Determine the (x, y) coordinate at the center of the cell enclosing the given text.  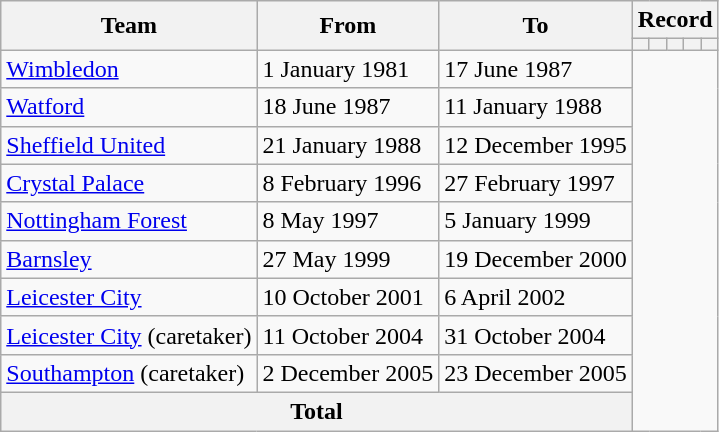
18 June 1987 (348, 107)
21 January 1988 (348, 145)
17 June 1987 (536, 69)
6 April 2002 (536, 297)
Crystal Palace (129, 183)
Sheffield United (129, 145)
Leicester City (caretaker) (129, 335)
11 October 2004 (348, 335)
Leicester City (129, 297)
27 May 1999 (348, 259)
Barnsley (129, 259)
8 February 1996 (348, 183)
11 January 1988 (536, 107)
27 February 1997 (536, 183)
8 May 1997 (348, 221)
Total (317, 411)
1 January 1981 (348, 69)
5 January 1999 (536, 221)
From (348, 26)
Watford (129, 107)
Southampton (caretaker) (129, 373)
19 December 2000 (536, 259)
31 October 2004 (536, 335)
Wimbledon (129, 69)
Record (675, 20)
Team (129, 26)
2 December 2005 (348, 373)
Nottingham Forest (129, 221)
10 October 2001 (348, 297)
23 December 2005 (536, 373)
To (536, 26)
12 December 1995 (536, 145)
